Return the [x, y] coordinate for the center point of the cell that contains the specified text.  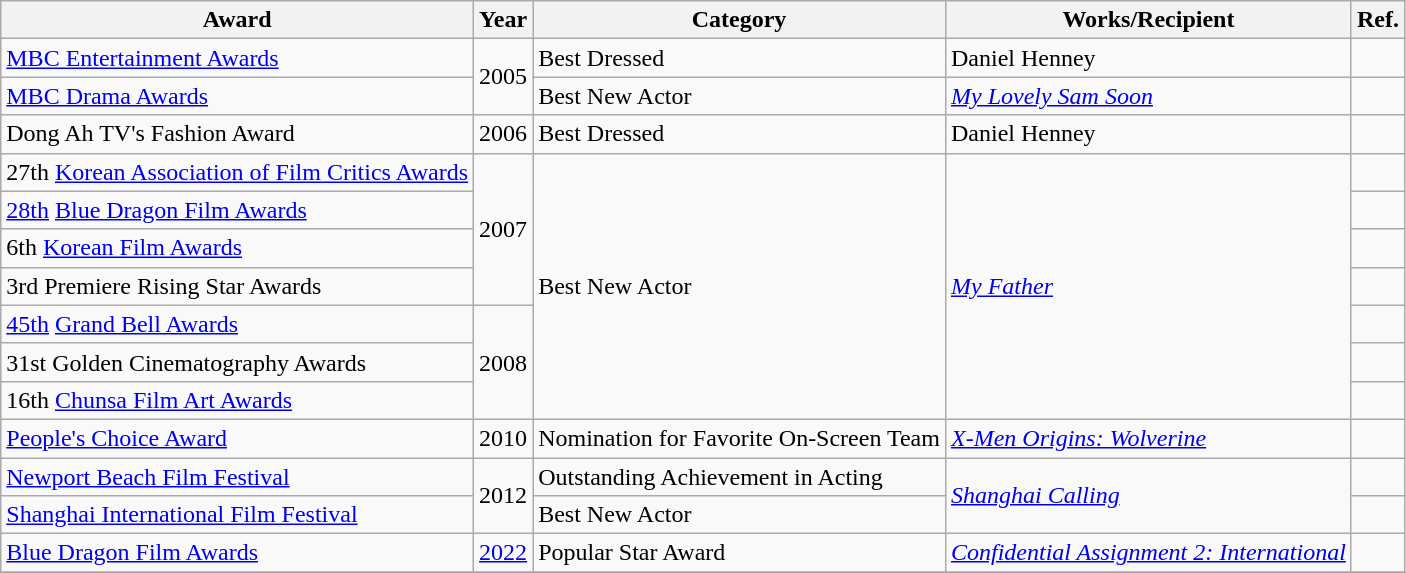
Outstanding Achievement in Acting [740, 477]
27th Korean Association of Film Critics Awards [238, 172]
Popular Star Award [740, 553]
Shanghai International Film Festival [238, 515]
28th Blue Dragon Film Awards [238, 210]
Category [740, 20]
2008 [504, 362]
Works/Recipient [1148, 20]
Nomination for Favorite On-Screen Team [740, 438]
Year [504, 20]
My Father [1148, 286]
Dong Ah TV's Fashion Award [238, 134]
My Lovely Sam Soon [1148, 96]
Shanghai Calling [1148, 496]
Blue Dragon Film Awards [238, 553]
Newport Beach Film Festival [238, 477]
2022 [504, 553]
2007 [504, 229]
Ref. [1378, 20]
People's Choice Award [238, 438]
6th Korean Film Awards [238, 248]
X-Men Origins: Wolverine [1148, 438]
3rd Premiere Rising Star Awards [238, 286]
Award [238, 20]
MBC Drama Awards [238, 96]
MBC Entertainment Awards [238, 58]
2005 [504, 77]
16th Chunsa Film Art Awards [238, 400]
31st Golden Cinematography Awards [238, 362]
45th Grand Bell Awards [238, 324]
2006 [504, 134]
2012 [504, 496]
2010 [504, 438]
Confidential Assignment 2: International [1148, 553]
